Output the (x, y) coordinate of the center of the cell containing the given text.  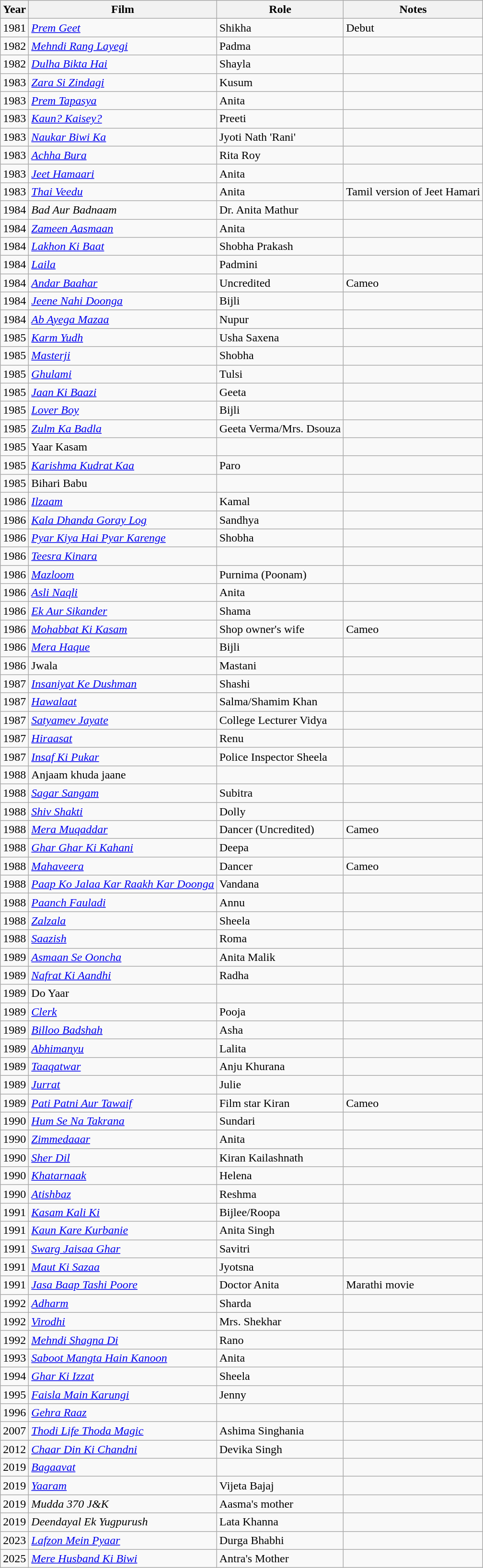
Swarg Jaisaa Ghar (123, 1249)
Insaf Ki Pukar (123, 756)
Mehndi Rang Layegi (123, 46)
Zalzala (123, 921)
Atishbaz (123, 1194)
Abhimanyu (123, 1048)
Kaun Kare Kurbanie (123, 1230)
College Lecturer Vidya (280, 720)
Teesra Kinara (123, 556)
Dr. Anita Mathur (280, 210)
Padmini (280, 265)
Pooja (280, 1012)
Asli Naqli (123, 593)
Subitra (280, 793)
Mere Husband Ki Biwi (123, 1558)
Ashima Singhania (280, 1431)
Kamal (280, 501)
Mera Haque (123, 647)
Masterji (123, 356)
Karm Yudh (123, 338)
Mrs. Shekhar (280, 1321)
Jurrat (123, 1084)
Rano (280, 1340)
Khatarnaak (123, 1176)
1993 (14, 1358)
Lover Boy (123, 410)
Tulsi (280, 374)
Renu (280, 738)
Helena (280, 1176)
Lafzon Mein Pyaar (123, 1540)
Lata Khanna (280, 1522)
Do Yaar (123, 993)
Dulha Bikta Hai (123, 64)
Kala Dhanda Goray Log (123, 519)
Naukar Biwi Ka (123, 137)
Pati Patni Aur Tawaif (123, 1103)
Achha Bura (123, 155)
Mehndi Shagna Di (123, 1340)
Vandana (280, 884)
Anju Khurana (280, 1066)
Antra's Mother (280, 1558)
Kaun? Kaisey? (123, 119)
Sagar Sangam (123, 793)
Ek Aur Sikander (123, 611)
Doctor Anita (280, 1285)
Chaar Din Ki Chandni (123, 1449)
Role (280, 10)
Nafrat Ki Aandhi (123, 975)
Dancer (280, 866)
Geeta (280, 392)
Roma (280, 939)
Annu (280, 902)
Year (14, 10)
Hiraasat (123, 738)
Karishma Kudrat Kaa (123, 465)
Jasa Baap Tashi Poore (123, 1285)
Bagaavat (123, 1467)
Jyoti Nath 'Rani' (280, 137)
Thodi Life Thoda Magic (123, 1431)
Julie (280, 1084)
Jenny (280, 1395)
Shayla (280, 64)
Shiv Shakti (123, 812)
Notes (413, 10)
Shobha Prakash (280, 247)
Jeet Hamaari (123, 173)
Prem Geet (123, 28)
Pyar Kiya Hai Pyar Karenge (123, 538)
Satyamev Jayate (123, 720)
Paanch Fauladi (123, 902)
Laila (123, 265)
1995 (14, 1395)
Devika Singh (280, 1449)
Saazish (123, 939)
Ghulami (123, 374)
Reshma (280, 1194)
Bad Aur Badnaam (123, 210)
1996 (14, 1413)
Andar Baahar (123, 283)
Ghar Ki Izzat (123, 1376)
1994 (14, 1376)
Film (123, 10)
Jyotsna (280, 1267)
Zameen Aasmaan (123, 228)
Usha Saxena (280, 338)
Rita Roy (280, 155)
Jaan Ki Baazi (123, 392)
Zulm Ka Badla (123, 429)
Deendayal Ek Yugpurush (123, 1522)
Nupur (280, 319)
Shashi (280, 684)
Marathi movie (413, 1285)
Zara Si Zindagi (123, 82)
Ghar Ghar Ki Kahani (123, 848)
Ab Ayega Mazaa (123, 319)
Preeti (280, 119)
Salma/Shamim Khan (280, 702)
Film star Kiran (280, 1103)
Prem Tapasya (123, 101)
Anjaam khuda jaane (123, 775)
Savitri (280, 1249)
Jwala (123, 666)
2012 (14, 1449)
Mera Muqaddar (123, 830)
Aasma's mother (280, 1504)
Yaar Kasam (123, 447)
Taaqatwar (123, 1066)
Durga Bhabhi (280, 1540)
Virodhi (123, 1321)
Asha (280, 1030)
Hawalaat (123, 702)
Lalita (280, 1048)
Mazloom (123, 575)
2025 (14, 1558)
Debut (413, 28)
Asmaan Se Ooncha (123, 957)
Hum Se Na Takrana (123, 1121)
Sharda (280, 1303)
Mudda 370 J&K (123, 1504)
Sundari (280, 1121)
Anita Malik (280, 957)
Mohabbat Ki Kasam (123, 629)
Vijeta Bajaj (280, 1486)
Ilzaam (123, 501)
Purnima (Poonam) (280, 575)
Dolly (280, 812)
Bijlee/Roopa (280, 1212)
Mastani (280, 666)
Jeene Nahi Doonga (123, 301)
Sandhya (280, 519)
Gehra Raaz (123, 1413)
Shikha (280, 28)
1981 (14, 28)
Dancer (Uncredited) (280, 830)
Mahaveera (123, 866)
Geeta Verma/Mrs. Dsouza (280, 429)
Padma (280, 46)
Radha (280, 975)
Yaaram (123, 1486)
Insaniyat Ke Dushman (123, 684)
Clerk (123, 1012)
Kusum (280, 82)
Paro (280, 465)
Faisla Main Karungi (123, 1395)
Adharm (123, 1303)
Tamil version of Jeet Hamari (413, 192)
Paap Ko Jalaa Kar Raakh Kar Doonga (123, 884)
Deepa (280, 848)
Saboot Mangta Hain Kanoon (123, 1358)
Shama (280, 611)
Maut Ki Sazaa (123, 1267)
Police Inspector Sheela (280, 756)
Billoo Badshah (123, 1030)
2007 (14, 1431)
Lakhon Ki Baat (123, 247)
Anita Singh (280, 1230)
Kasam Kali Ki (123, 1212)
Kiran Kailashnath (280, 1158)
Sher Dil (123, 1158)
2023 (14, 1540)
Uncredited (280, 283)
Thai Veedu (123, 192)
Shop owner's wife (280, 629)
Zimmedaaar (123, 1139)
Bihari Babu (123, 483)
